From the cell containing the given text, extract its center point as (x, y) coordinate. 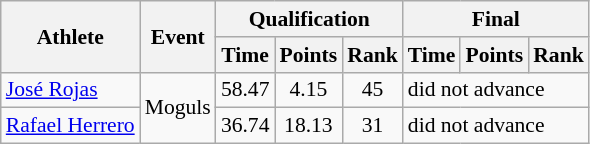
31 (372, 126)
58.47 (246, 90)
18.13 (309, 126)
Athlete (70, 36)
Rafael Herrero (70, 126)
José Rojas (70, 90)
Event (178, 36)
Qualification (310, 19)
45 (372, 90)
4.15 (309, 90)
36.74 (246, 126)
Final (496, 19)
Moguls (178, 108)
